Determine the (x, y) coordinate at the center of the cell enclosing the given text.  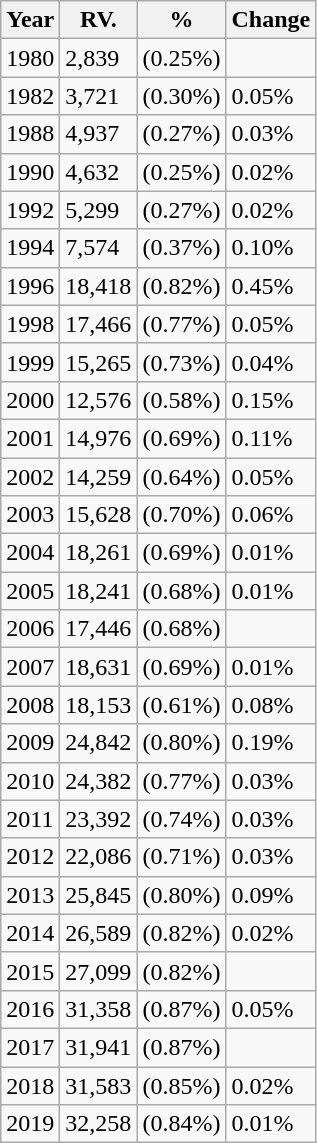
(0.61%) (182, 705)
RV. (98, 20)
17,446 (98, 629)
17,466 (98, 324)
18,418 (98, 286)
1988 (30, 134)
(0.70%) (182, 515)
4,937 (98, 134)
0.45% (271, 286)
2002 (30, 477)
2017 (30, 1047)
2006 (30, 629)
1990 (30, 172)
31,358 (98, 1009)
0.04% (271, 362)
(0.71%) (182, 857)
23,392 (98, 819)
0.15% (271, 400)
1994 (30, 248)
2007 (30, 667)
32,258 (98, 1124)
18,241 (98, 591)
2014 (30, 933)
0.09% (271, 895)
27,099 (98, 971)
7,574 (98, 248)
1982 (30, 96)
2,839 (98, 58)
(0.85%) (182, 1085)
22,086 (98, 857)
2004 (30, 553)
14,976 (98, 438)
25,845 (98, 895)
1980 (30, 58)
31,941 (98, 1047)
15,265 (98, 362)
24,382 (98, 781)
0.08% (271, 705)
15,628 (98, 515)
(0.73%) (182, 362)
2009 (30, 743)
2019 (30, 1124)
% (182, 20)
(0.84%) (182, 1124)
14,259 (98, 477)
2016 (30, 1009)
2015 (30, 971)
18,153 (98, 705)
0.06% (271, 515)
24,842 (98, 743)
(0.37%) (182, 248)
1998 (30, 324)
12,576 (98, 400)
Change (271, 20)
18,631 (98, 667)
(0.64%) (182, 477)
1992 (30, 210)
2001 (30, 438)
2005 (30, 591)
2010 (30, 781)
5,299 (98, 210)
31,583 (98, 1085)
3,721 (98, 96)
0.11% (271, 438)
2003 (30, 515)
(0.58%) (182, 400)
2012 (30, 857)
4,632 (98, 172)
(0.74%) (182, 819)
2008 (30, 705)
(0.30%) (182, 96)
0.10% (271, 248)
2000 (30, 400)
18,261 (98, 553)
1996 (30, 286)
0.19% (271, 743)
2018 (30, 1085)
2011 (30, 819)
1999 (30, 362)
Year (30, 20)
26,589 (98, 933)
2013 (30, 895)
